Find where the given text appears and provide that cell's center as [x, y] coordinate. 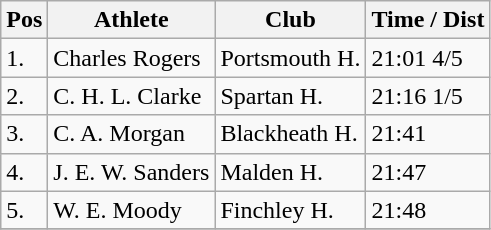
21:16 1/5 [428, 96]
2. [24, 96]
Pos [24, 20]
Portsmouth H. [290, 58]
Athlete [132, 20]
5. [24, 210]
1. [24, 58]
Malden H. [290, 172]
W. E. Moody [132, 210]
21:01 4/5 [428, 58]
J. E. W. Sanders [132, 172]
4. [24, 172]
Spartan H. [290, 96]
Time / Dist [428, 20]
C. H. L. Clarke [132, 96]
C. A. Morgan [132, 134]
Charles Rogers [132, 58]
Finchley H. [290, 210]
21:41 [428, 134]
Club [290, 20]
21:47 [428, 172]
21:48 [428, 210]
3. [24, 134]
Blackheath H. [290, 134]
